From the cell containing the given text, extract its center point as [x, y] coordinate. 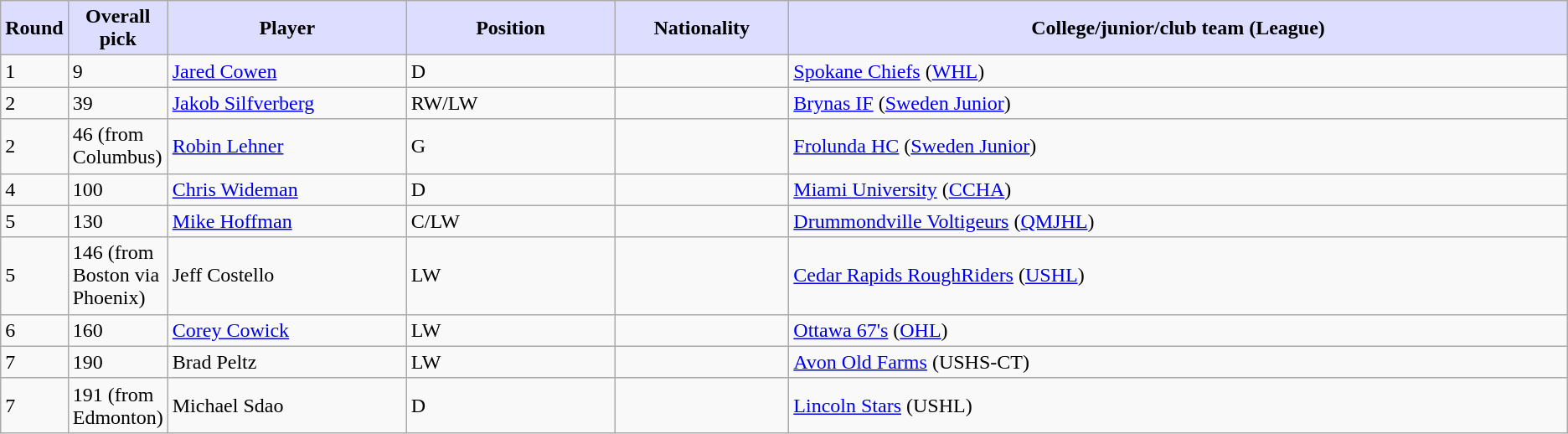
Jeff Costello [286, 276]
Round [34, 28]
190 [117, 362]
146 (from Boston via Phoenix) [117, 276]
100 [117, 189]
Lincoln Stars (USHL) [1178, 406]
Overall pick [117, 28]
Frolunda HC (Sweden Junior) [1178, 146]
Cedar Rapids RoughRiders (USHL) [1178, 276]
Spokane Chiefs (WHL) [1178, 71]
Brynas IF (Sweden Junior) [1178, 103]
RW/LW [511, 103]
Chris Wideman [286, 189]
C/LW [511, 221]
Ottawa 67's (OHL) [1178, 330]
160 [117, 330]
Robin Lehner [286, 146]
Position [511, 28]
4 [34, 189]
G [511, 146]
Player [286, 28]
Nationality [702, 28]
Miami University (CCHA) [1178, 189]
39 [117, 103]
Jared Cowen [286, 71]
Avon Old Farms (USHS-CT) [1178, 362]
1 [34, 71]
Michael Sdao [286, 406]
Brad Peltz [286, 362]
College/junior/club team (League) [1178, 28]
191 (from Edmonton) [117, 406]
130 [117, 221]
Mike Hoffman [286, 221]
9 [117, 71]
Corey Cowick [286, 330]
Drummondville Voltigeurs (QMJHL) [1178, 221]
Jakob Silfverberg [286, 103]
6 [34, 330]
46 (from Columbus) [117, 146]
